Provide the [x, y] coordinate of the cell's center where the given text is located.  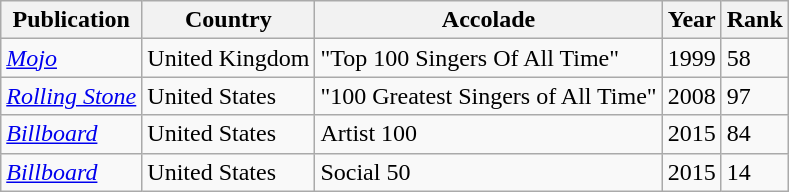
2008 [692, 96]
Year [692, 20]
United Kingdom [228, 58]
97 [754, 96]
Accolade [488, 20]
1999 [692, 58]
Publication [72, 20]
84 [754, 134]
14 [754, 172]
"Top 100 Singers Of All Time" [488, 58]
Rank [754, 20]
Social 50 [488, 172]
58 [754, 58]
Rolling Stone [72, 96]
"100 Greatest Singers of All Time" [488, 96]
Country [228, 20]
Mojo [72, 58]
Artist 100 [488, 134]
